Search for the cell housing the specified text and yield its (X, Y) center coordinate. 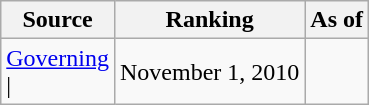
Governing| (58, 72)
As of (337, 20)
Ranking (209, 20)
November 1, 2010 (209, 72)
Source (58, 20)
